Locate the cell with the specified text and output its [x, y] center coordinate. 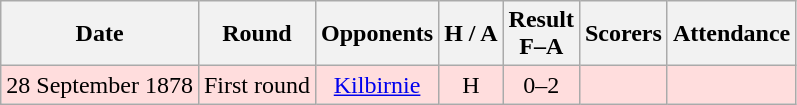
ResultF–A [541, 34]
First round [256, 85]
H [471, 85]
Scorers [623, 34]
Round [256, 34]
H / A [471, 34]
Opponents [378, 34]
Date [100, 34]
28 September 1878 [100, 85]
Kilbirnie [378, 85]
0–2 [541, 85]
Attendance [731, 34]
